Scan for the cell matching the given text and deliver its [X, Y] coordinate at center. 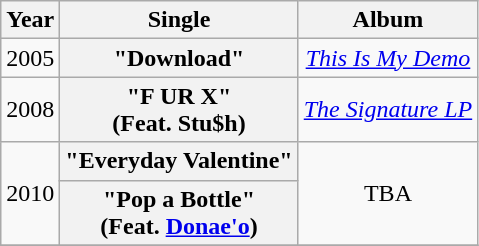
Album [388, 20]
"F UR X"(Feat. Stu$h) [179, 110]
The Signature LP [388, 110]
2008 [30, 110]
"Download" [179, 58]
"Pop a Bottle"(Feat. Donae'o) [179, 212]
2005 [30, 58]
Single [179, 20]
TBA [388, 194]
2010 [30, 194]
"Everyday Valentine" [179, 161]
This Is My Demo [388, 58]
Year [30, 20]
